Capture the cell that displays the provided text and extract its (x, y) central coordinate. 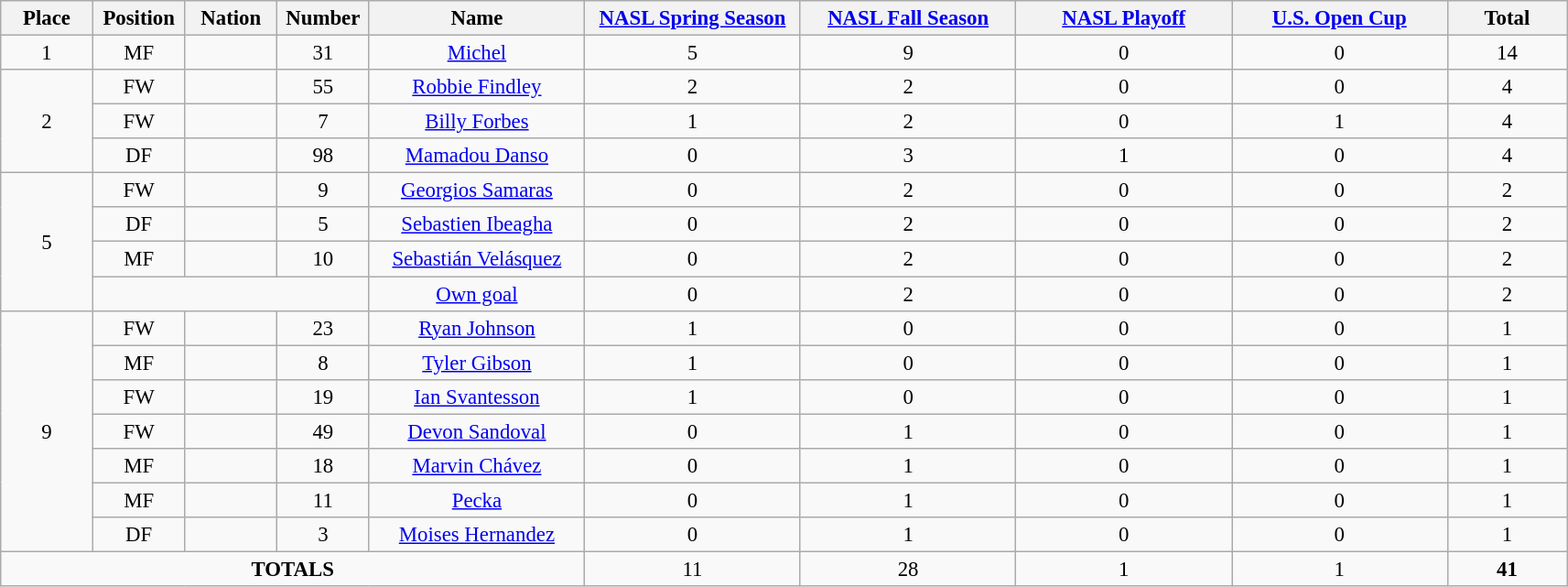
U.S. Open Cup (1340, 18)
Mamadou Danso (477, 156)
Pecka (477, 500)
Moises Hernandez (477, 535)
Billy Forbes (477, 122)
Sebastien Ibeagha (477, 224)
Devon Sandoval (477, 431)
NASL Playoff (1124, 18)
18 (324, 466)
19 (324, 397)
Name (477, 18)
41 (1507, 569)
TOTALS (293, 569)
28 (908, 569)
49 (324, 431)
55 (324, 87)
Place (48, 18)
NASL Fall Season (908, 18)
Michel (477, 53)
Ian Svantesson (477, 397)
NASL Spring Season (693, 18)
Ryan Johnson (477, 328)
14 (1507, 53)
10 (324, 259)
23 (324, 328)
Marvin Chávez (477, 466)
31 (324, 53)
Georgios Samaras (477, 190)
Position (139, 18)
7 (324, 122)
Robbie Findley (477, 87)
8 (324, 363)
98 (324, 156)
Tyler Gibson (477, 363)
Total (1507, 18)
Sebastián Velásquez (477, 259)
Nation (231, 18)
Number (324, 18)
Own goal (477, 294)
